Pinpoint the cell where the given text exists, returning its (X, Y) midpoint coordinate. 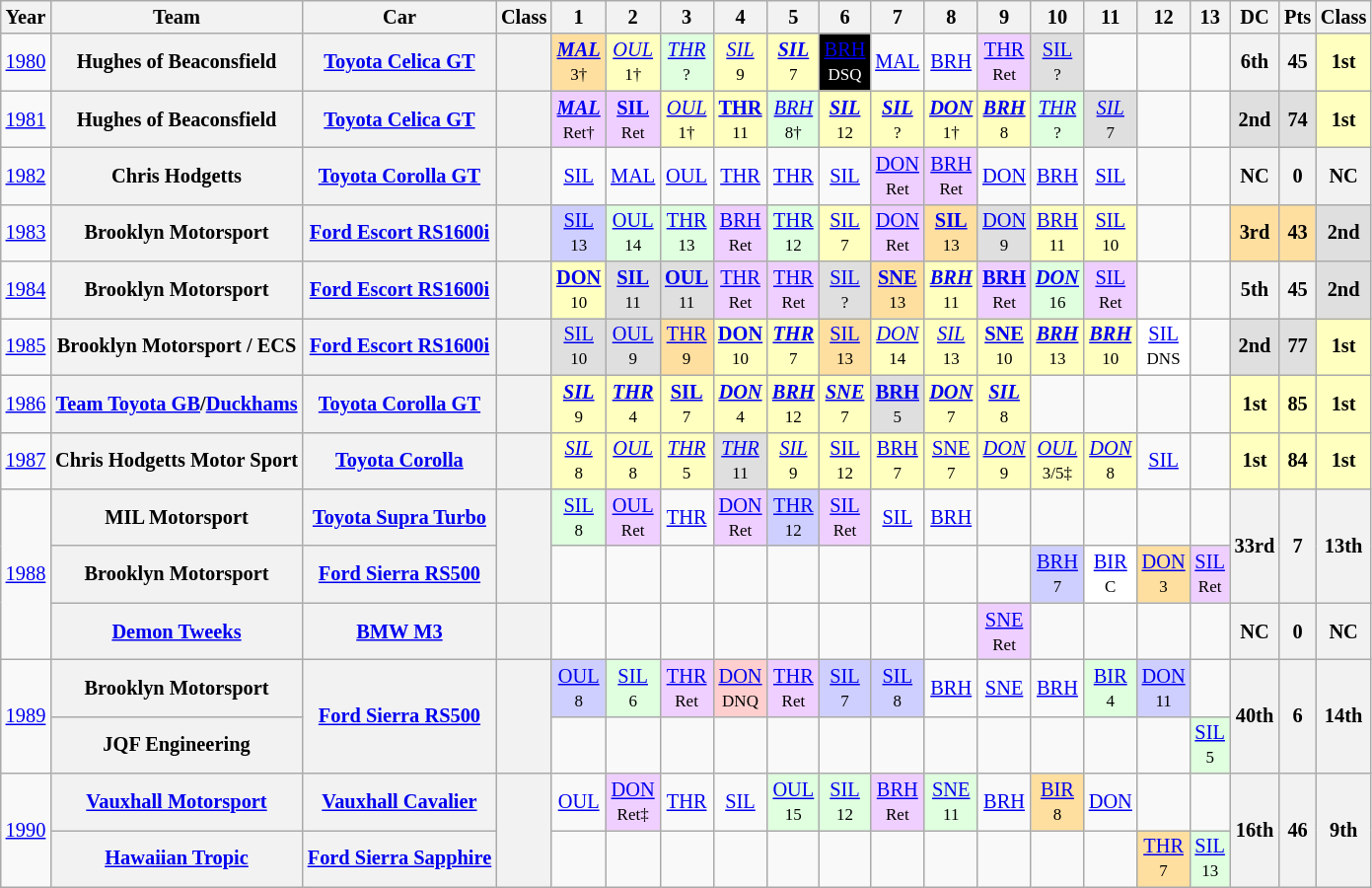
DON1† (951, 119)
THR4 (633, 404)
1983 (26, 233)
4 (740, 17)
40th (1255, 716)
MAL3† (578, 62)
OUL3/5‡ (1057, 461)
Vauxhall Cavalier (399, 802)
77 (1298, 346)
DON14 (898, 346)
OUL15 (793, 802)
BRH12 (793, 404)
33rd (1255, 545)
THR5 (686, 461)
BRHDSQ (845, 62)
DON11 (1164, 688)
9th (1343, 831)
Car (399, 17)
THR9 (686, 346)
10 (1057, 17)
BIR4 (1111, 688)
BRH10 (1111, 346)
1990 (26, 831)
OUL11 (686, 290)
1 (578, 17)
14th (1343, 716)
SIL5 (1210, 745)
BRH13 (1057, 346)
THR13 (686, 233)
Ford Sierra Sapphire (399, 858)
Pts (1298, 17)
13th (1343, 545)
9 (1004, 17)
1982 (26, 176)
5th (1255, 290)
3rd (1255, 233)
OUL9 (633, 346)
Vauxhall Motorsport (177, 802)
1980 (26, 62)
DC (1255, 17)
OUL14 (633, 233)
3 (686, 17)
84 (1298, 461)
Chris Hodgetts (177, 176)
Demon Tweeks (177, 631)
1988 (26, 574)
46 (1298, 831)
Team Toyota GB/Duckhams (177, 404)
6th (1255, 62)
BIRC (1111, 574)
SNE11 (951, 802)
BIR8 (1057, 802)
85 (1298, 404)
12 (1164, 17)
Chris Hodgetts Motor Sport (177, 461)
BRH8 (1004, 119)
SILDNS (1164, 346)
SNE (1004, 688)
OULRet (633, 517)
8 (951, 17)
MALRet† (578, 119)
SNE10 (1004, 346)
Brooklyn Motorsport / ECS (177, 346)
5 (793, 17)
DONDNQ (740, 688)
43 (1298, 233)
SIL11 (633, 290)
1985 (26, 346)
1984 (26, 290)
1981 (26, 119)
DON16 (1057, 290)
16th (1255, 831)
JQF Engineering (177, 745)
11 (1111, 17)
DON4 (740, 404)
Toyota Corolla (399, 461)
74 (1298, 119)
1989 (26, 716)
Hawaiian Tropic (177, 858)
Team (177, 17)
SIL6 (633, 688)
BRH5 (898, 404)
BMW M3 (399, 631)
BRH8† (793, 119)
DON8 (1111, 461)
MIL Motorsport (177, 517)
DON7 (951, 404)
Toyota Supra Turbo (399, 517)
DONRet‡ (633, 802)
13 (1210, 17)
DON3 (1164, 574)
2 (633, 17)
1987 (26, 461)
SNERet (1004, 631)
1986 (26, 404)
SNE13 (898, 290)
Year (26, 17)
